Extract the (x, y) coordinate from the center of the cell holding the provided text.  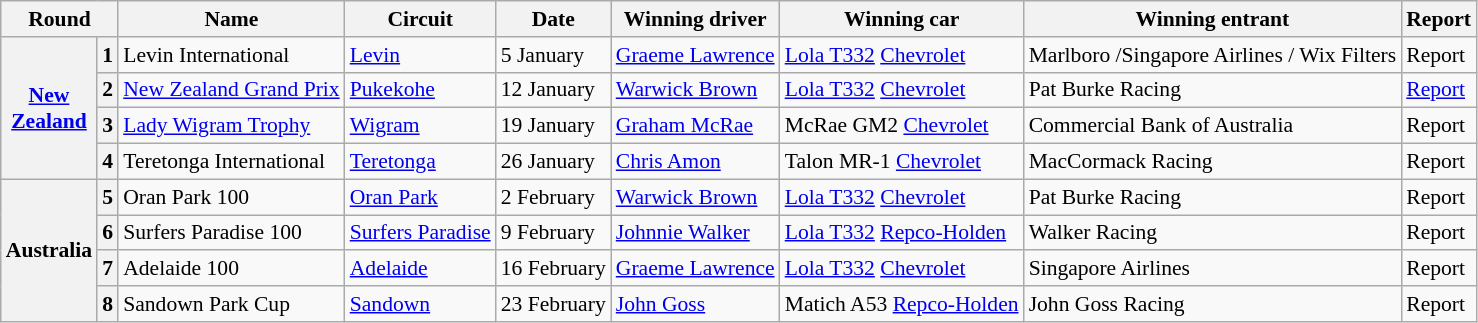
Lola T332 Repco-Holden (902, 233)
23 February (554, 304)
Pukekohe (420, 90)
Surfers Paradise (420, 233)
Sandown Park Cup (232, 304)
New Zealand Grand Prix (232, 90)
McRae GM2 Chevrolet (902, 126)
19 January (554, 126)
Oran Park 100 (232, 197)
Wigram (420, 126)
Marlboro /Singapore Airlines / Wix Filters (1213, 55)
Chris Amon (696, 162)
Date (554, 19)
Winning entrant (1213, 19)
Commercial Bank of Australia (1213, 126)
Round (60, 19)
Teretonga (420, 162)
6 (108, 233)
Sandown (420, 304)
2 (108, 90)
5 January (554, 55)
26 January (554, 162)
Oran Park (420, 197)
7 (108, 269)
Walker Racing (1213, 233)
Singapore Airlines (1213, 269)
John Goss Racing (1213, 304)
12 January (554, 90)
Graham McRae (696, 126)
1 (108, 55)
9 February (554, 233)
NewZealand (49, 108)
Talon MR-1 Chevrolet (902, 162)
8 (108, 304)
Winning driver (696, 19)
4 (108, 162)
John Goss (696, 304)
Johnnie Walker (696, 233)
2 February (554, 197)
16 February (554, 269)
Teretonga International (232, 162)
Levin (420, 55)
5 (108, 197)
MacCormack Racing (1213, 162)
Lady Wigram Trophy (232, 126)
Circuit (420, 19)
Adelaide (420, 269)
Matich A53 Repco-Holden (902, 304)
Adelaide 100 (232, 269)
Levin International (232, 55)
Surfers Paradise 100 (232, 233)
Australia (49, 250)
3 (108, 126)
Name (232, 19)
Winning car (902, 19)
